Detect which cell encompasses the target text, then output its (x, y) center coordinate. 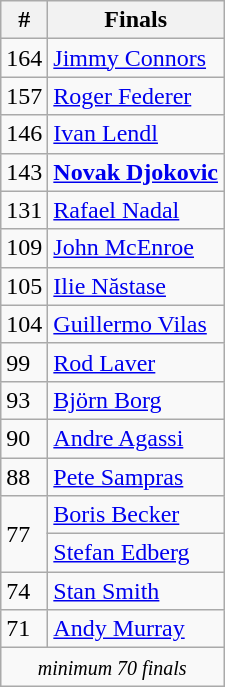
Björn Borg (136, 400)
157 (24, 96)
90 (24, 438)
Stan Smith (136, 591)
146 (24, 134)
105 (24, 286)
Pete Sampras (136, 477)
77 (24, 534)
131 (24, 210)
Roger Federer (136, 96)
Novak Djokovic (136, 172)
Andre Agassi (136, 438)
99 (24, 362)
minimum 70 finals (112, 667)
88 (24, 477)
# (24, 20)
93 (24, 400)
164 (24, 58)
Ivan Lendl (136, 134)
Andy Murray (136, 629)
71 (24, 629)
Ilie Năstase (136, 286)
74 (24, 591)
Jimmy Connors (136, 58)
109 (24, 248)
Rafael Nadal (136, 210)
143 (24, 172)
Rod Laver (136, 362)
104 (24, 324)
Finals (136, 20)
John McEnroe (136, 248)
Boris Becker (136, 515)
Stefan Edberg (136, 553)
Guillermo Vilas (136, 324)
